Output the (x, y) coordinate of the center of the cell containing the given text.  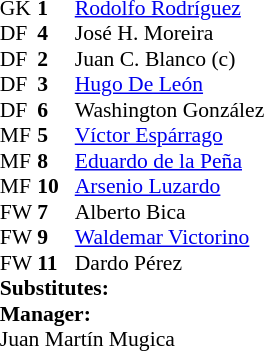
Waldemar Victorino (170, 237)
9 (56, 237)
4 (56, 33)
6 (56, 110)
Manager: (132, 314)
11 (56, 263)
Eduardo de la Peña (170, 161)
2 (56, 59)
Dardo Pérez (170, 263)
7 (56, 212)
3 (56, 85)
José H. Moreira (170, 33)
Víctor Espárrago (170, 135)
Washington González (170, 110)
5 (56, 135)
Substitutes: (132, 289)
Alberto Bica (170, 212)
Hugo De León (170, 85)
Juan C. Blanco (c) (170, 59)
10 (56, 187)
8 (56, 161)
Arsenio Luzardo (170, 187)
